Return the [X, Y] coordinate for the center point of the cell that contains the specified text.  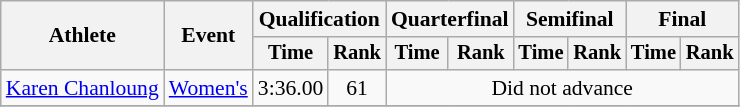
Athlete [82, 36]
3:36.00 [290, 88]
Qualification [320, 19]
Karen Chanloung [82, 88]
Quarterfinal [450, 19]
Final [682, 19]
Did not advance [562, 88]
Semifinal [570, 19]
Event [208, 36]
61 [357, 88]
Women's [208, 88]
